Determine the [X, Y] coordinate at the center of the cell enclosing the given text.  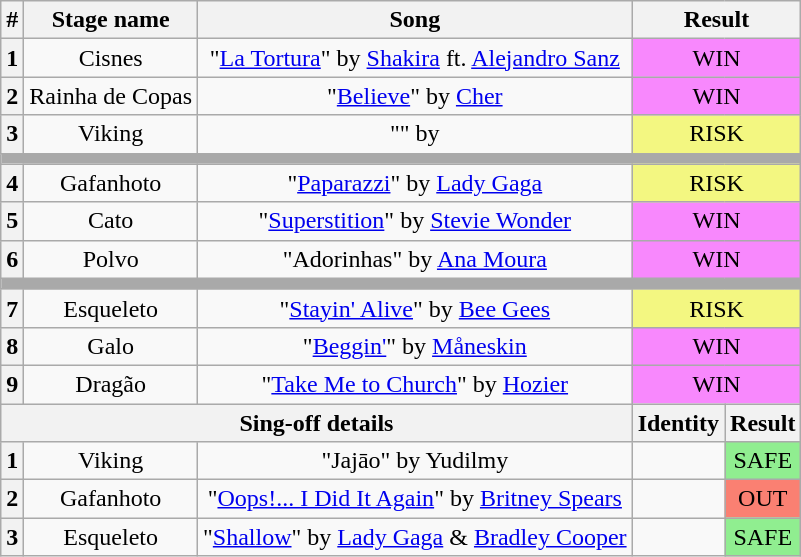
7 [12, 308]
OUT [763, 499]
Galo [111, 346]
Sing-off details [316, 423]
"Stayin' Alive" by Bee Gees [416, 308]
"Believe" by Cher [416, 96]
Dragão [111, 384]
"La Tortura" by Shakira ft. Alejandro Sanz [416, 58]
"" by [416, 134]
Stage name [111, 20]
"Take Me to Church" by Hozier [416, 384]
5 [12, 221]
Polvo [111, 259]
"Oops!... I Did It Again" by Britney Spears [416, 499]
# [12, 20]
4 [12, 183]
Rainha de Copas [111, 96]
Cisnes [111, 58]
Identity [678, 423]
Cato [111, 221]
"Shallow" by Lady Gaga & Bradley Cooper [416, 537]
6 [12, 259]
"Adorinhas" by Ana Moura [416, 259]
Song [416, 20]
"Beggin'" by Måneskin [416, 346]
9 [12, 384]
8 [12, 346]
"Superstition" by Stevie Wonder [416, 221]
"Paparazzi" by Lady Gaga [416, 183]
"Jajāo" by Yudilmy [416, 461]
